Pinpoint the cell where the given text exists, returning its (x, y) midpoint coordinate. 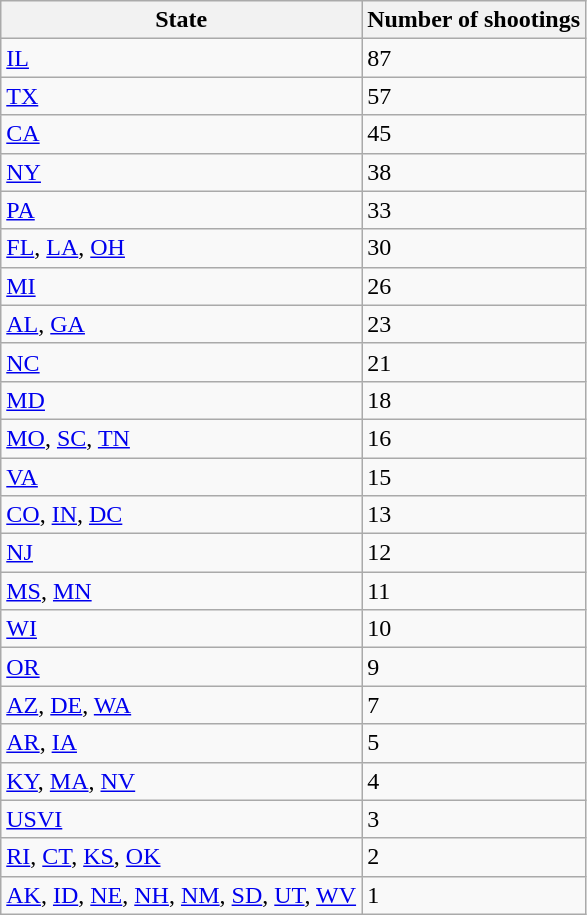
2 (474, 857)
10 (474, 629)
38 (474, 172)
FL, LA, OH (182, 248)
MI (182, 286)
WI (182, 629)
9 (474, 667)
MO, SC, TN (182, 438)
State (182, 20)
MS, MN (182, 591)
CO, IN, DC (182, 515)
CA (182, 134)
AZ, DE, WA (182, 705)
IL (182, 58)
1 (474, 895)
57 (474, 96)
13 (474, 515)
45 (474, 134)
26 (474, 286)
15 (474, 477)
7 (474, 705)
NY (182, 172)
NJ (182, 553)
KY, MA, NV (182, 781)
AR, IA (182, 743)
30 (474, 248)
12 (474, 553)
AL, GA (182, 324)
11 (474, 591)
RI, CT, KS, OK (182, 857)
4 (474, 781)
OR (182, 667)
18 (474, 400)
3 (474, 819)
21 (474, 362)
NC (182, 362)
23 (474, 324)
PA (182, 210)
Number of shootings (474, 20)
USVI (182, 819)
VA (182, 477)
33 (474, 210)
5 (474, 743)
MD (182, 400)
87 (474, 58)
TX (182, 96)
AK, ID, NE, NH, NM, SD, UT, WV (182, 895)
16 (474, 438)
